Determine the [X, Y] coordinate at the center of the cell enclosing the given text.  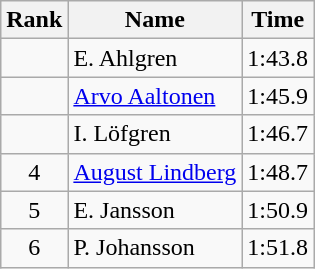
5 [34, 210]
1:43.8 [278, 58]
P. Johansson [155, 248]
August Lindberg [155, 172]
4 [34, 172]
1:48.7 [278, 172]
Time [278, 20]
E. Ahlgren [155, 58]
Arvo Aaltonen [155, 96]
1:51.8 [278, 248]
Name [155, 20]
1:46.7 [278, 134]
1:45.9 [278, 96]
Rank [34, 20]
E. Jansson [155, 210]
1:50.9 [278, 210]
6 [34, 248]
I. Löfgren [155, 134]
